Find where the given text appears and provide that cell's center as [X, Y] coordinate. 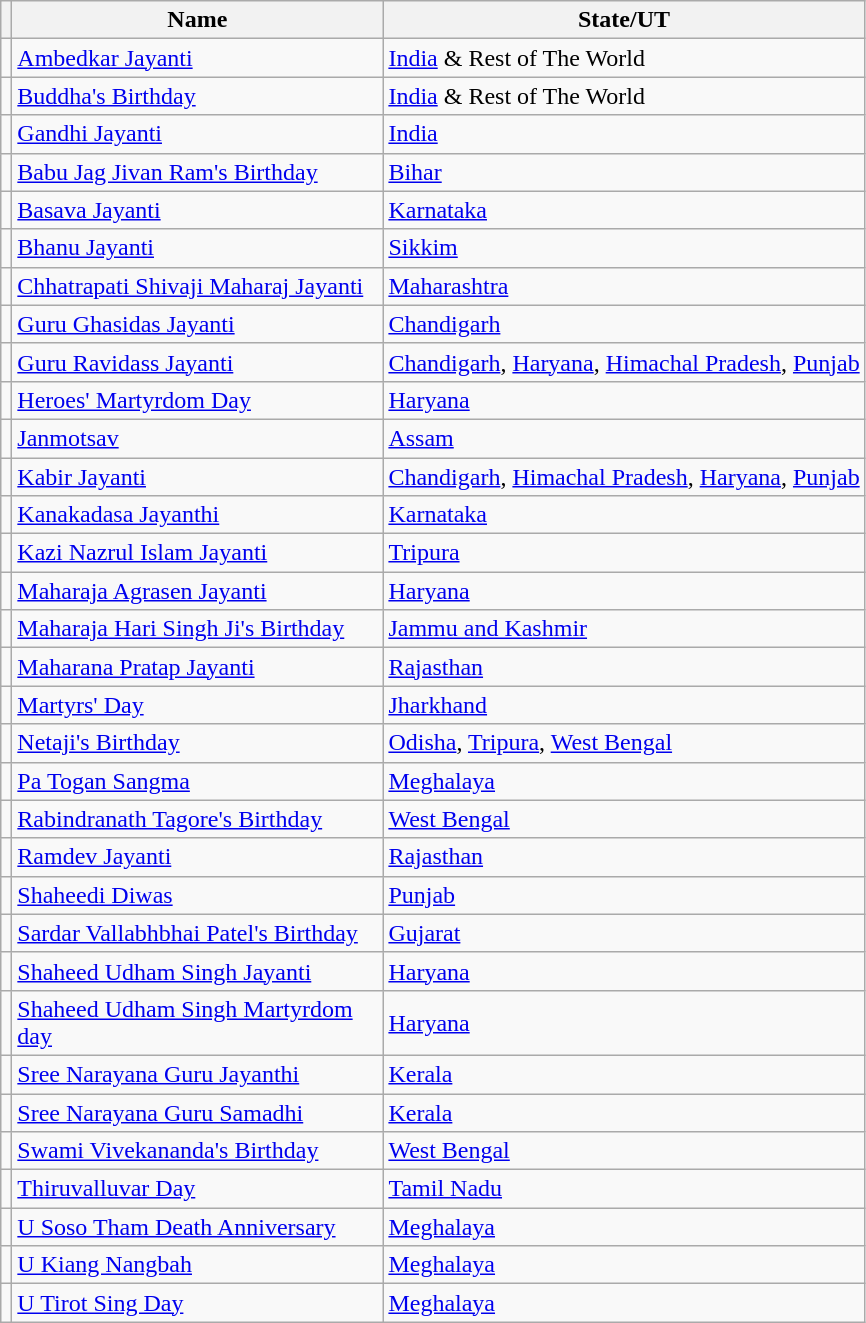
Chandigarh [624, 324]
Guru Ravidass Jayanti [198, 362]
Assam [624, 438]
Chhatrapati Shivaji Maharaj Jayanti [198, 286]
Thiruvalluvar Day [198, 1189]
Maharaja Hari Singh Ji's Birthday [198, 629]
Kabir Jayanti [198, 477]
Odisha, Tripura, West Bengal [624, 743]
Kanakadasa Jayanthi [198, 515]
Bhanu Jayanti [198, 248]
Gandhi Jayanti [198, 134]
Basava Jayanti [198, 210]
Tamil Nadu [624, 1189]
Kazi Nazrul Islam Jayanti [198, 553]
Bihar [624, 172]
Tripura [624, 553]
Shaheedi Diwas [198, 895]
Jammu and Kashmir [624, 629]
Sree Narayana Guru Samadhi [198, 1113]
Netaji's Birthday [198, 743]
Sardar Vallabhbhai Patel's Birthday [198, 933]
Sree Narayana Guru Jayanthi [198, 1074]
State/UT [624, 20]
Name [198, 20]
Chandigarh, Haryana, Himachal Pradesh, Punjab [624, 362]
Ambedkar Jayanti [198, 58]
Shaheed Udham Singh Martyrdom day [198, 1022]
Martyrs' Day [198, 705]
Maharashtra [624, 286]
Janmotsav [198, 438]
Shaheed Udham Singh Jayanti [198, 971]
Chandigarh, Himachal Pradesh, Haryana, Punjab [624, 477]
Swami Vivekananda's Birthday [198, 1151]
Rabindranath Tagore's Birthday [198, 819]
U Soso Tham Death Anniversary [198, 1227]
Maharaja Agrasen Jayanti [198, 591]
Sikkim [624, 248]
U Kiang Nangbah [198, 1265]
Gujarat [624, 933]
Jharkhand [624, 705]
Babu Jag Jivan Ram's Birthday [198, 172]
Buddha's Birthday [198, 96]
Heroes' Martyrdom Day [198, 400]
Ramdev Jayanti [198, 857]
Pa Togan Sangma [198, 781]
Punjab [624, 895]
Maharana Pratap Jayanti [198, 667]
U Tirot Sing Day [198, 1303]
Guru Ghasidas Jayanti [198, 324]
India [624, 134]
